For the text-containing cell, return its midpoint in [X, Y] coordinate format. 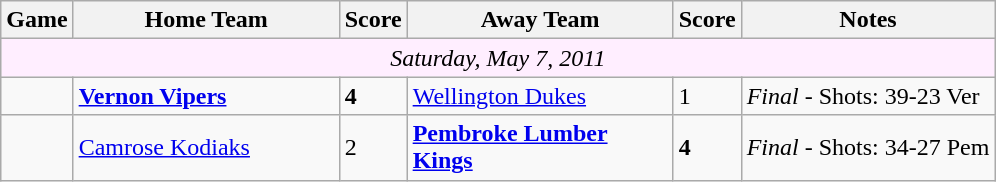
1 [707, 96]
Game [37, 20]
Final - Shots: 34-27 Pem [868, 148]
2 [373, 148]
Notes [868, 20]
Pembroke Lumber Kings [540, 148]
Away Team [540, 20]
Final - Shots: 39-23 Ver [868, 96]
Wellington Dukes [540, 96]
Camrose Kodiaks [206, 148]
Saturday, May 7, 2011 [498, 58]
Vernon Vipers [206, 96]
Home Team [206, 20]
